Return the (X, Y) coordinate for the center point of the cell that contains the specified text.  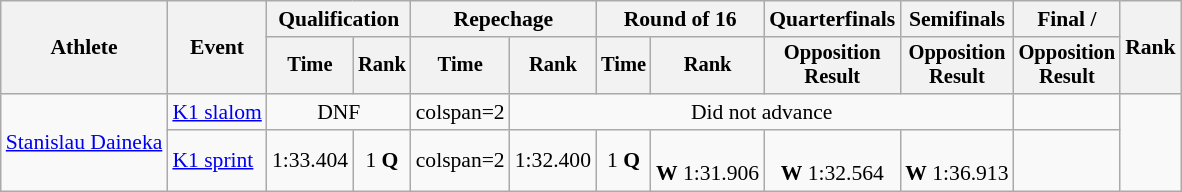
1:33.404 (310, 160)
Repechage (504, 19)
W 1:32.564 (832, 160)
K1 slalom (216, 112)
Semifinals (956, 19)
Athlete (84, 48)
1:32.400 (553, 160)
Qualification (339, 19)
Stanislau Daineka (84, 142)
W 1:36.913 (956, 160)
Round of 16 (680, 19)
K1 sprint (216, 160)
DNF (339, 112)
Quarterfinals (832, 19)
Did not advance (762, 112)
Event (216, 48)
W 1:31.906 (708, 160)
Final / (1068, 19)
